Scan for the cell matching the given text and deliver its (X, Y) coordinate at center. 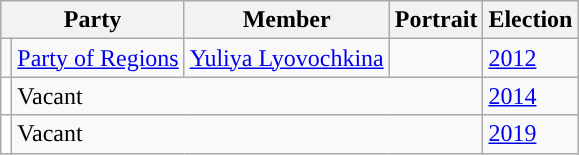
Member (286, 20)
Portrait (436, 20)
Yuliya Lyovochkina (286, 58)
Party of Regions (98, 58)
2014 (530, 96)
Party (92, 20)
2019 (530, 134)
2012 (530, 58)
Election (530, 20)
